For the text-containing cell, return its midpoint in [x, y] coordinate format. 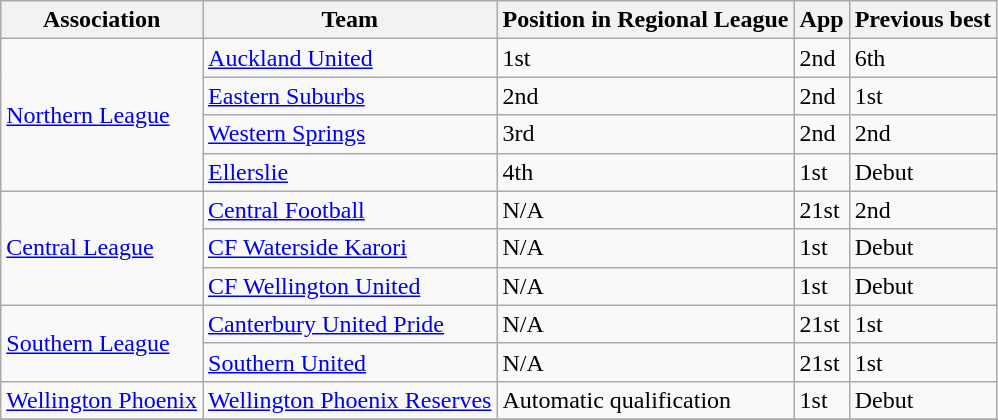
Western Springs [350, 134]
Eastern Suburbs [350, 96]
6th [922, 58]
Northern League [102, 115]
Association [102, 20]
Team [350, 20]
Wellington Phoenix [102, 400]
Auckland United [350, 58]
Southern United [350, 362]
CF Wellington United [350, 286]
App [822, 20]
Position in Regional League [646, 20]
Automatic qualification [646, 400]
Canterbury United Pride [350, 324]
CF Waterside Karori [350, 248]
Central Football [350, 210]
3rd [646, 134]
Wellington Phoenix Reserves [350, 400]
Previous best [922, 20]
Ellerslie [350, 172]
4th [646, 172]
Southern League [102, 343]
Central League [102, 248]
